Find where the given text appears and provide that cell's center as (x, y) coordinate. 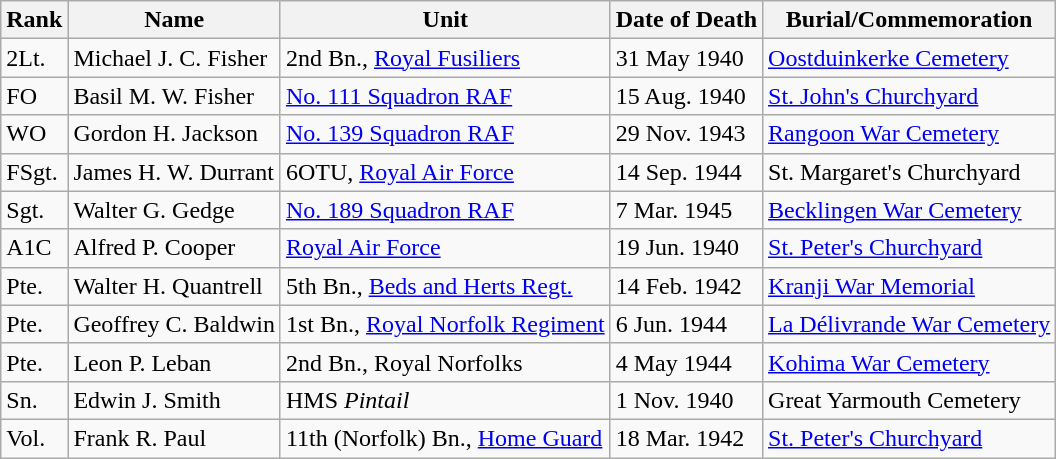
Frank R. Paul (174, 438)
19 Jun. 1940 (686, 248)
WO (34, 134)
7 Mar. 1945 (686, 210)
Name (174, 20)
4 May 1944 (686, 362)
Michael J. C. Fisher (174, 58)
Geoffrey C. Baldwin (174, 324)
11th (Norfolk) Bn., Home Guard (445, 438)
Edwin J. Smith (174, 400)
Gordon H. Jackson (174, 134)
14 Feb. 1942 (686, 286)
Date of Death (686, 20)
Great Yarmouth Cemetery (910, 400)
No. 111 Squadron RAF (445, 96)
HMS Pintail (445, 400)
Kranji War Memorial (910, 286)
5th Bn., Beds and Herts Regt. (445, 286)
18 Mar. 1942 (686, 438)
15 Aug. 1940 (686, 96)
Oostduinkerke Cemetery (910, 58)
Becklingen War Cemetery (910, 210)
FSgt. (34, 172)
Sn. (34, 400)
1st Bn., Royal Norfolk Regiment (445, 324)
6 Jun. 1944 (686, 324)
14 Sep. 1944 (686, 172)
James H. W. Durrant (174, 172)
A1C (34, 248)
FO (34, 96)
La Délivrande War Cemetery (910, 324)
Kohima War Cemetery (910, 362)
29 Nov. 1943 (686, 134)
St. Margaret's Churchyard (910, 172)
Walter H. Quantrell (174, 286)
Rangoon War Cemetery (910, 134)
No. 189 Squadron RAF (445, 210)
Walter G. Gedge (174, 210)
Alfred P. Cooper (174, 248)
Royal Air Force (445, 248)
Burial/Commemoration (910, 20)
St. John's Churchyard (910, 96)
2nd Bn., Royal Norfolks (445, 362)
Vol. (34, 438)
No. 139 Squadron RAF (445, 134)
Leon P. Leban (174, 362)
Sgt. (34, 210)
31 May 1940 (686, 58)
Basil M. W. Fisher (174, 96)
6OTU, Royal Air Force (445, 172)
2Lt. (34, 58)
Unit (445, 20)
2nd Bn., Royal Fusiliers (445, 58)
Rank (34, 20)
1 Nov. 1940 (686, 400)
